From the cell containing the given text, extract its center point as [x, y] coordinate. 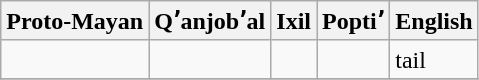
English [434, 21]
tail [434, 59]
Ixil [294, 21]
Qʼanjobʼal [210, 21]
Poptiʼ [354, 21]
Proto-Mayan [75, 21]
